Search for the cell housing the specified text and yield its [x, y] center coordinate. 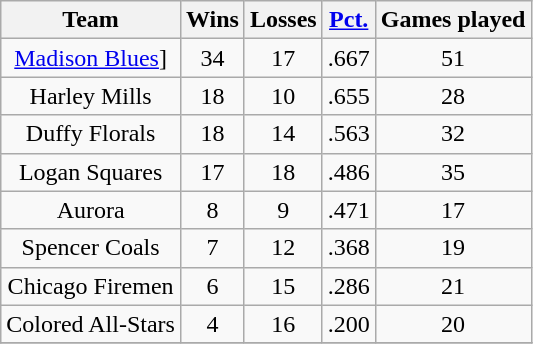
7 [212, 248]
Harley Mills [91, 96]
Losses [283, 20]
.286 [348, 286]
.486 [348, 172]
20 [453, 324]
21 [453, 286]
Team [91, 20]
Madison Blues] [91, 58]
32 [453, 134]
51 [453, 58]
12 [283, 248]
4 [212, 324]
.471 [348, 210]
Pct. [348, 20]
35 [453, 172]
.667 [348, 58]
Games played [453, 20]
8 [212, 210]
28 [453, 96]
.368 [348, 248]
.655 [348, 96]
Colored All-Stars [91, 324]
Logan Squares [91, 172]
Wins [212, 20]
Aurora [91, 210]
Spencer Coals [91, 248]
.563 [348, 134]
34 [212, 58]
9 [283, 210]
14 [283, 134]
.200 [348, 324]
Chicago Firemen [91, 286]
10 [283, 96]
19 [453, 248]
15 [283, 286]
16 [283, 324]
Duffy Florals [91, 134]
6 [212, 286]
